Locate the cell with the specified text and output its (x, y) center coordinate. 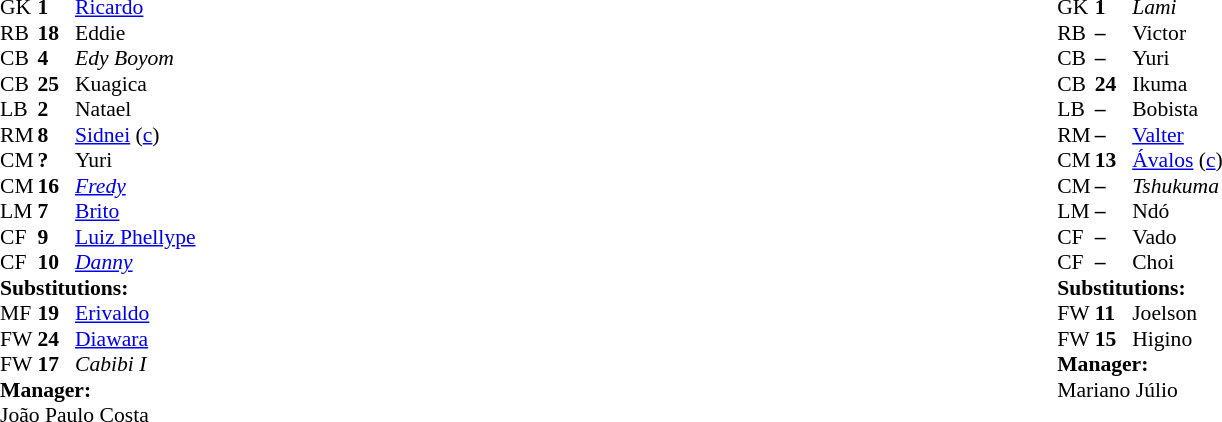
Brito (136, 211)
Substitutions: (98, 288)
7 (57, 211)
10 (57, 263)
Kuagica (136, 84)
25 (57, 84)
18 (57, 33)
16 (57, 186)
Edy Boyom (136, 59)
Fredy (136, 186)
Eddie (136, 33)
17 (57, 365)
Natael (136, 109)
Yuri (136, 161)
11 (1114, 313)
MF (19, 313)
15 (1114, 339)
Diawara (136, 339)
Erivaldo (136, 313)
13 (1114, 161)
19 (57, 313)
Sidnei (c) (136, 135)
Danny (136, 263)
4 (57, 59)
2 (57, 109)
8 (57, 135)
Luiz Phellype (136, 237)
? (57, 161)
9 (57, 237)
Cabibi I (136, 365)
Manager: (98, 390)
